Determine the [X, Y] coordinate at the center of the cell enclosing the given text.  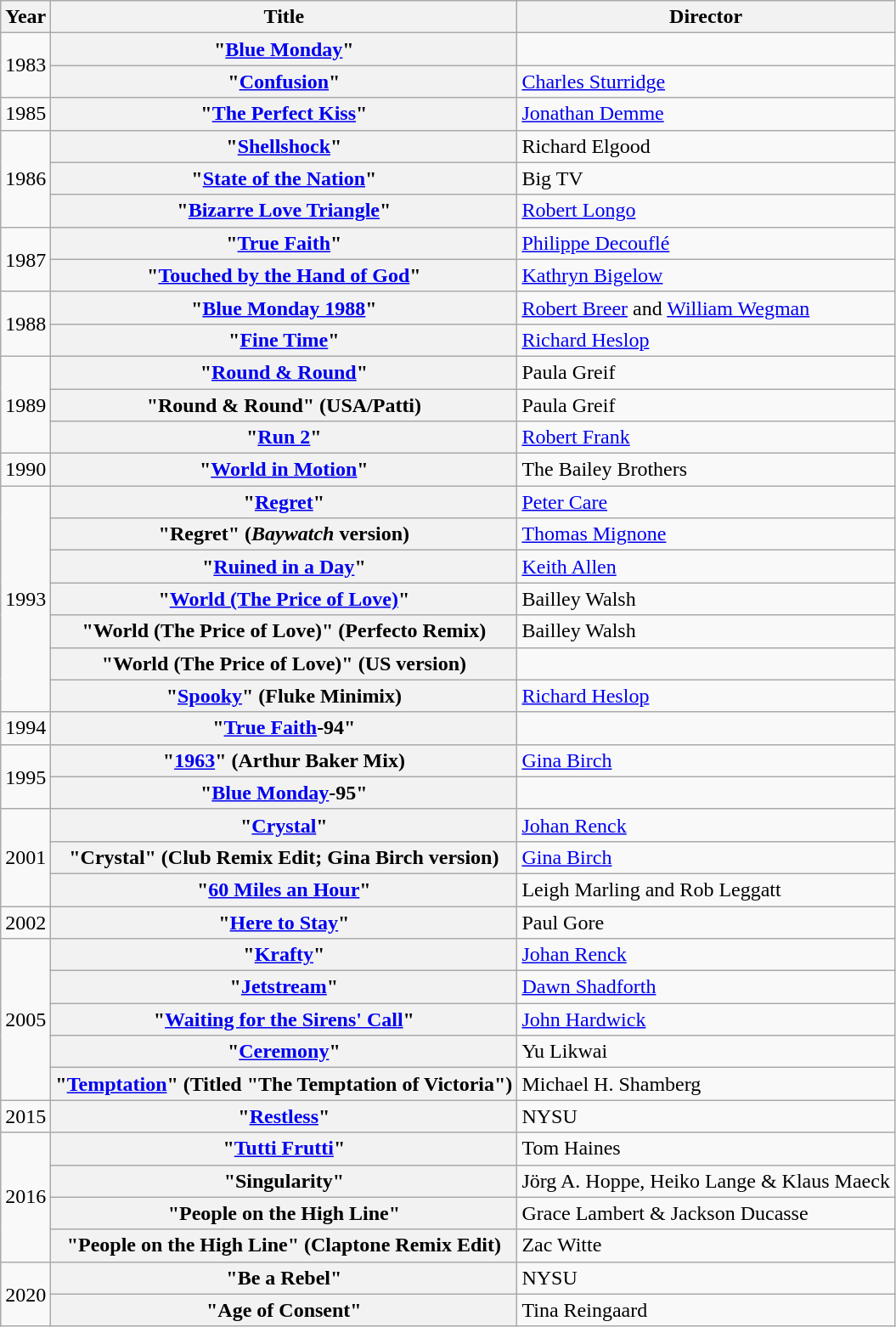
Robert Longo [707, 211]
Michael H. Shamberg [707, 1084]
Title [284, 17]
Leigh Marling and Rob Leggatt [707, 889]
Yu Likwai [707, 1052]
"Round & Round" (USA/Patti) [284, 405]
"Here to Stay" [284, 922]
"Jetstream" [284, 987]
"World (The Price of Love)" (US version) [284, 663]
"1963" (Arthur Baker Mix) [284, 760]
Tina Reingaard [707, 1310]
Jonathan Demme [707, 114]
"Be a Rebel" [284, 1278]
1986 [25, 178]
Paul Gore [707, 922]
2020 [25, 1294]
"Confusion" [284, 82]
"Crystal" [284, 825]
"Shellshock" [284, 146]
"Waiting for the Sirens' Call" [284, 1019]
2016 [25, 1197]
"Regret" [284, 502]
"State of the Nation" [284, 178]
1985 [25, 114]
Robert Frank [707, 438]
"Krafty" [284, 955]
"Blue Monday 1988" [284, 308]
1990 [25, 470]
"True Faith" [284, 243]
"Restless" [284, 1116]
"Singularity" [284, 1181]
"Tutti Frutti" [284, 1149]
1988 [25, 324]
"World in Motion" [284, 470]
John Hardwick [707, 1019]
"World (The Price of Love)" [284, 599]
Zac Witte [707, 1245]
"Age of Consent" [284, 1310]
"Blue Monday-95" [284, 793]
2002 [25, 922]
Philippe Decouflé [707, 243]
"Ceremony" [284, 1052]
Jörg A. Hoppe, Heiko Lange & Klaus Maeck [707, 1181]
Keith Allen [707, 567]
2005 [25, 1019]
Robert Breer and William Wegman [707, 308]
Kathryn Bigelow [707, 275]
Director [707, 17]
"Bizarre Love Triangle" [284, 211]
"60 Miles an Hour" [284, 889]
1994 [25, 728]
"People on the High Line" (Claptone Remix Edit) [284, 1245]
1987 [25, 259]
The Bailey Brothers [707, 470]
"Fine Time" [284, 340]
"Round & Round" [284, 372]
2015 [25, 1116]
"Crystal" (Club Remix Edit; Gina Birch version) [284, 857]
"Blue Monday" [284, 49]
Richard Elgood [707, 146]
"Ruined in a Day" [284, 567]
"Run 2" [284, 438]
"People on the High Line" [284, 1213]
Dawn Shadforth [707, 987]
Thomas Mignone [707, 534]
"Spooky" (Fluke Minimix) [284, 696]
"Regret" (Baywatch version) [284, 534]
"True Faith-94" [284, 728]
2001 [25, 857]
1993 [25, 599]
Tom Haines [707, 1149]
1983 [25, 65]
"World (The Price of Love)" (Perfecto Remix) [284, 631]
"The Perfect Kiss" [284, 114]
"Touched by the Hand of God" [284, 275]
Year [25, 17]
1995 [25, 776]
1989 [25, 404]
Grace Lambert & Jackson Ducasse [707, 1213]
Charles Sturridge [707, 82]
"Temptation" (Titled "The Temptation of Victoria") [284, 1084]
Big TV [707, 178]
Peter Care [707, 502]
